Return the (X, Y) coordinate for the center point of the cell that contains the specified text.  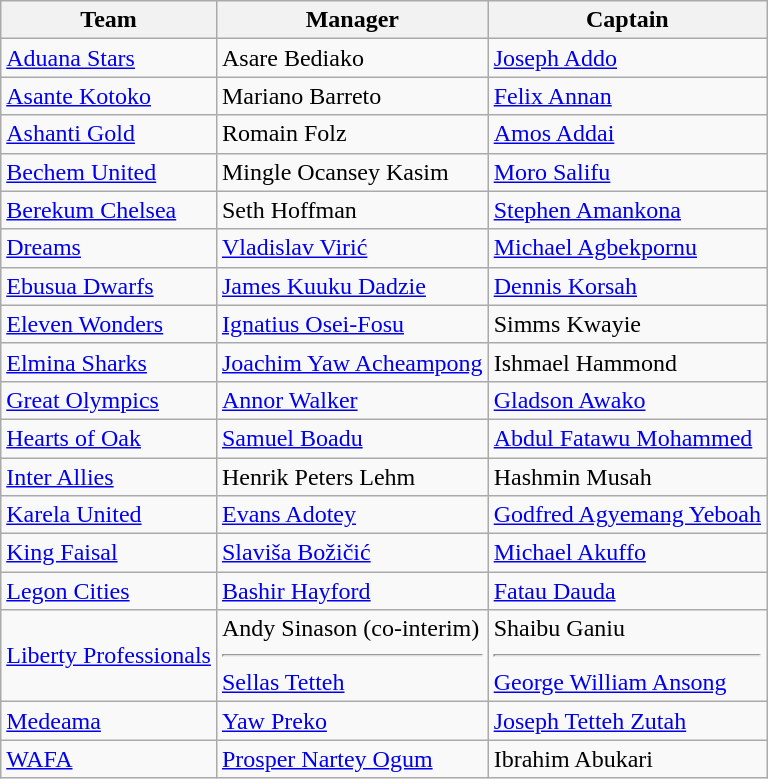
Moro Salifu (627, 172)
Hearts of Oak (109, 438)
Ignatius Osei-Fosu (352, 324)
Dreams (109, 248)
Gladson Awako (627, 400)
Fatau Dauda (627, 591)
Evans Adotey (352, 515)
Romain Folz (352, 134)
Henrik Peters Lehm (352, 477)
Captain (627, 20)
Medeama (109, 721)
Elmina Sharks (109, 362)
Abdul Fatawu Mohammed (627, 438)
Bashir Hayford (352, 591)
Shaibu Ganiu George William Ansong (627, 656)
Michael Agbekpornu (627, 248)
Andy Sinason (co-interim) Sellas Tetteh (352, 656)
Hashmin Musah (627, 477)
Joachim Yaw Acheampong (352, 362)
Legon Cities (109, 591)
Stephen Amankona (627, 210)
Ishmael Hammond (627, 362)
Liberty Professionals (109, 656)
Godfred Agyemang Yeboah (627, 515)
Asare Bediako (352, 58)
Joseph Addo (627, 58)
Joseph Tetteh Zutah (627, 721)
Inter Allies (109, 477)
WAFA (109, 759)
Yaw Preko (352, 721)
Vladislav Virić (352, 248)
Eleven Wonders (109, 324)
Ibrahim Abukari (627, 759)
Asante Kotoko (109, 96)
Samuel Boadu (352, 438)
Ebusua Dwarfs (109, 286)
Great Olympics (109, 400)
Prosper Nartey Ogum (352, 759)
Felix Annan (627, 96)
Mingle Ocansey Kasim (352, 172)
King Faisal (109, 553)
Michael Akuffo (627, 553)
Aduana Stars (109, 58)
Berekum Chelsea (109, 210)
Slaviša Božičić (352, 553)
Bechem United (109, 172)
Annor Walker (352, 400)
Manager (352, 20)
Mariano Barreto (352, 96)
Ashanti Gold (109, 134)
Team (109, 20)
James Kuuku Dadzie (352, 286)
Karela United (109, 515)
Seth Hoffman (352, 210)
Dennis Korsah (627, 286)
Amos Addai (627, 134)
Simms Kwayie (627, 324)
